Capture the cell that displays the provided text and extract its (x, y) central coordinate. 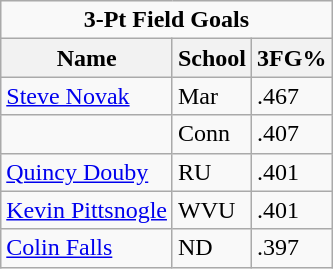
3FG% (292, 58)
Quincy Douby (87, 172)
RU (212, 172)
.397 (292, 248)
3-Pt Field Goals (166, 20)
School (212, 58)
Name (87, 58)
Steve Novak (87, 96)
Mar (212, 96)
.407 (292, 134)
Kevin Pittsnogle (87, 210)
.467 (292, 96)
WVU (212, 210)
ND (212, 248)
Colin Falls (87, 248)
Conn (212, 134)
